Scan for the cell matching the given text and deliver its [x, y] coordinate at center. 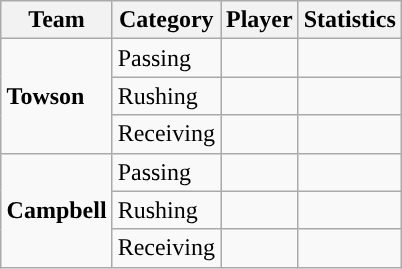
Team [56, 20]
Campbell [56, 210]
Category [166, 20]
Statistics [350, 20]
Player [259, 20]
Towson [56, 96]
